Pinpoint the cell where the given text exists, returning its [x, y] midpoint coordinate. 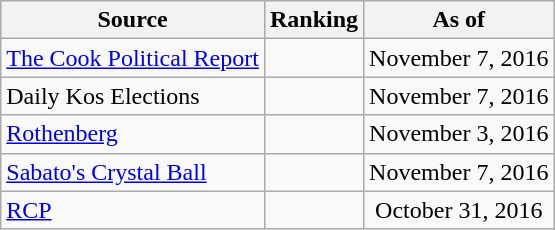
October 31, 2016 [459, 210]
RCP [133, 210]
Daily Kos Elections [133, 96]
November 3, 2016 [459, 134]
Sabato's Crystal Ball [133, 172]
The Cook Political Report [133, 58]
As of [459, 20]
Ranking [314, 20]
Rothenberg [133, 134]
Source [133, 20]
